Return the [X, Y] coordinate for the center point of the cell that contains the specified text.  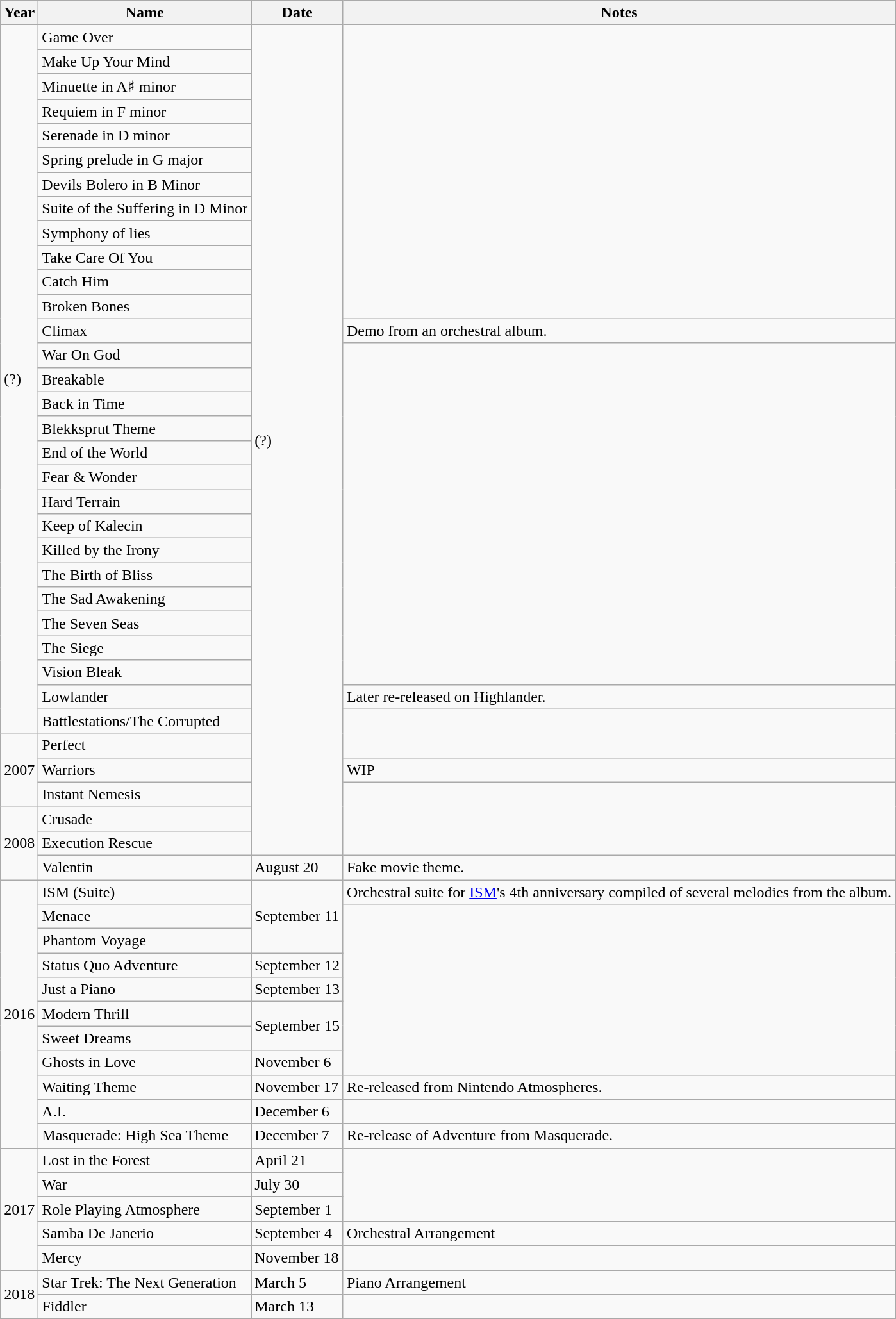
War On God [145, 355]
War [145, 1184]
Killed by the Irony [145, 551]
Year [19, 13]
Lowlander [145, 697]
Fear & Wonder [145, 477]
Minuette in A♯ minor [145, 87]
2016 [19, 1014]
WIP [619, 770]
Date [297, 13]
Demo from an orchestral album. [619, 331]
Menace [145, 917]
September 1 [297, 1209]
Broken Bones [145, 306]
A.I. [145, 1111]
Catch Him [145, 282]
Crusade [145, 818]
Role Playing Atmosphere [145, 1209]
Execution Rescue [145, 843]
Notes [619, 13]
Later re-released on Highlander. [619, 697]
Fiddler [145, 1307]
2007 [19, 770]
Serenade in D minor [145, 136]
Fake movie theme. [619, 867]
Just a Piano [145, 990]
Samba De Janerio [145, 1233]
Warriors [145, 770]
Ghosts in Love [145, 1063]
Back in Time [145, 404]
Orchestral suite for ISM's 4th anniversary compiled of several melodies from the album. [619, 892]
Blekksprut Theme [145, 428]
Instant Nemesis [145, 794]
December 6 [297, 1111]
The Birth of Bliss [145, 575]
Hard Terrain [145, 502]
Sweet Dreams [145, 1038]
Status Quo Adventure [145, 965]
Masquerade: High Sea Theme [145, 1136]
Perfect [145, 745]
September 11 [297, 916]
ISM (Suite) [145, 892]
September 4 [297, 1233]
Phantom Voyage [145, 941]
March 13 [297, 1307]
Battlestations/The Corrupted [145, 721]
Valentin [145, 867]
November 6 [297, 1063]
March 5 [297, 1282]
End of the World [145, 452]
September 15 [297, 1026]
Suite of the Suffering in D Minor [145, 209]
November 18 [297, 1257]
Devils Bolero in B Minor [145, 185]
July 30 [297, 1184]
Lost in the Forest [145, 1160]
September 12 [297, 965]
Make Up Your Mind [145, 62]
Requiem in F minor [145, 111]
Star Trek: The Next Generation [145, 1282]
Take Care Of You [145, 258]
Piano Arrangement [619, 1282]
2008 [19, 843]
Re-released from Nintendo Atmospheres. [619, 1087]
Climax [145, 331]
Keep of Kalecin [145, 526]
Vision Bleak [145, 672]
Orchestral Arrangement [619, 1233]
Spring prelude in G major [145, 160]
November 17 [297, 1087]
The Seven Seas [145, 624]
August 20 [297, 867]
Mercy [145, 1257]
Modern Thrill [145, 1014]
The Sad Awakening [145, 599]
Symphony of lies [145, 233]
April 21 [297, 1160]
September 13 [297, 990]
Re-release of Adventure from Masquerade. [619, 1136]
Name [145, 13]
December 7 [297, 1136]
2017 [19, 1209]
Game Over [145, 37]
Waiting Theme [145, 1087]
The Siege [145, 648]
2018 [19, 1295]
Breakable [145, 379]
